Pinpoint the cell where the given text exists, returning its [X, Y] midpoint coordinate. 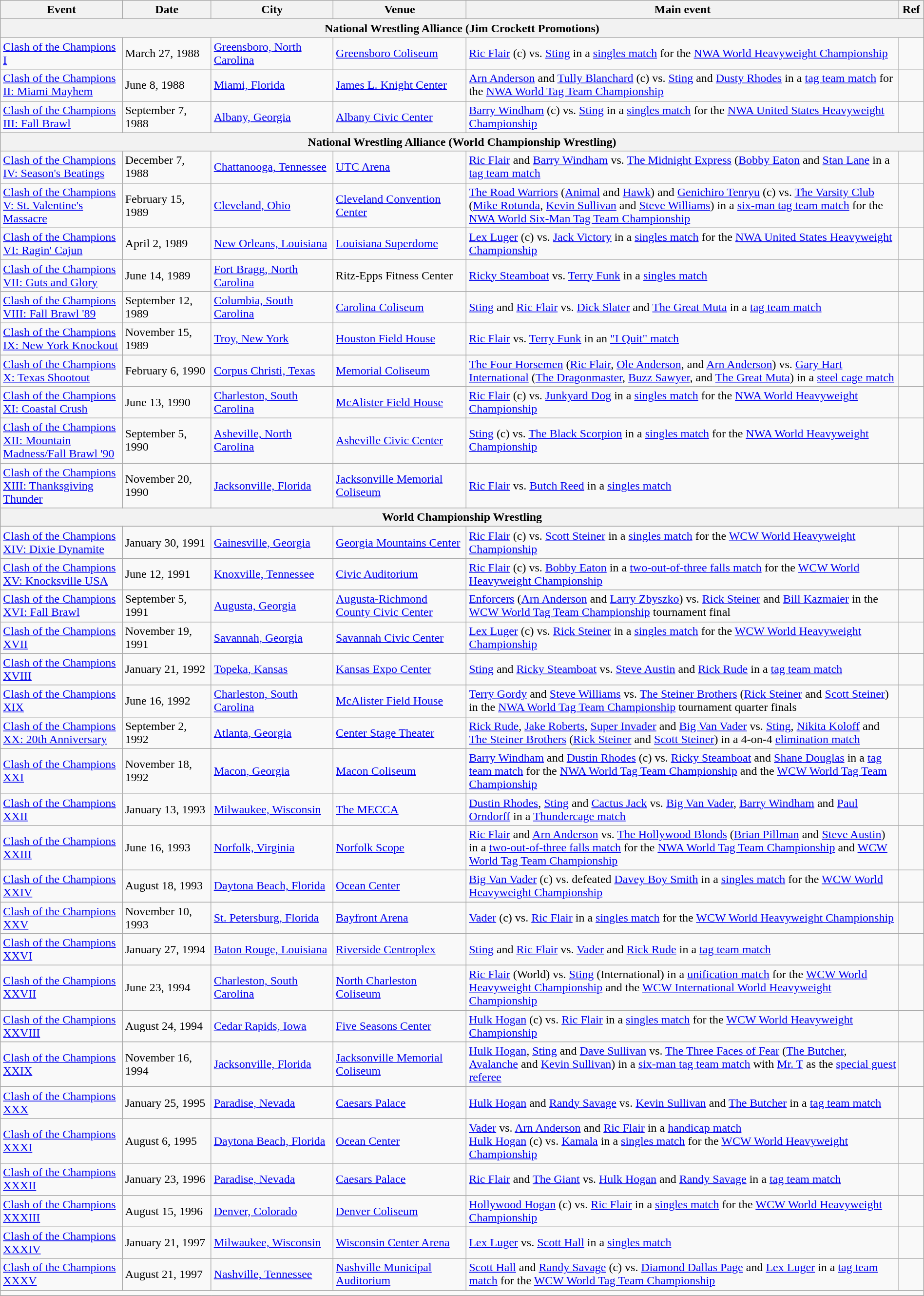
Clash of the Champions XIII: Thanksgiving Thunder [61, 486]
Savannah Civic Center [400, 638]
Clash of the Champions XVI: Fall Brawl [61, 606]
Macon, Georgia [272, 771]
James L. Knight Center [400, 85]
Clash of the Champions III: Fall Brawl [61, 117]
Cedar Rapids, Iowa [272, 1026]
August 15, 1996 [167, 1211]
August 21, 1997 [167, 1275]
Ric Flair (c) vs. Sting in a singles match for the NWA World Heavyweight Championship [683, 54]
June 12, 1991 [167, 574]
Memorial Coliseum [400, 371]
Cleveland Convention Center [400, 205]
Clash of the Champions XV: Knocksville USA [61, 574]
Lex Luger vs. Scott Hall in a singles match [683, 1242]
Miami, Florida [272, 85]
Clash of the Champions IV: Season's Beatings [61, 167]
Ric Flair vs. Butch Reed in a singles match [683, 486]
Clash of the Champions XVIII [61, 669]
Georgia Mountains Center [400, 542]
The MECCA [400, 809]
Savannah, Georgia [272, 638]
Five Seasons Center [400, 1026]
Clash of the Champions XXV [61, 918]
Vader (c) vs. Ric Flair in a singles match for the WCW World Heavyweight Championship [683, 918]
Clash of the Champions XIV: Dixie Dynamite [61, 542]
Asheville Civic Center [400, 441]
Big Van Vader (c) vs. defeated Davey Boy Smith in a singles match for the WCW World Heavyweight Championship [683, 885]
Atlanta, Georgia [272, 732]
June 8, 1988 [167, 85]
Corpus Christi, Texas [272, 371]
Denver Coliseum [400, 1211]
Augusta-Richmond County Civic Center [400, 606]
November 10, 1993 [167, 918]
National Wrestling Alliance (World Championship Wrestling) [462, 142]
Arn Anderson and Tully Blanchard (c) vs. Sting and Dusty Rhodes in a tag team match for the NWA World Tag Team Championship [683, 85]
Ric Flair and Barry Windham vs. The Midnight Express (Bobby Eaton and Stan Lane in a tag team match [683, 167]
September 7, 1988 [167, 117]
Clash of the Champions XXIII [61, 847]
Sting (c) vs. The Black Scorpion in a singles match for the NWA World Heavyweight Championship [683, 441]
January 21, 1992 [167, 669]
Greensboro Coliseum [400, 54]
Clash of the Champions XVII [61, 638]
Clash of the Champions XXXIII [61, 1211]
Augusta, Georgia [272, 606]
January 23, 1996 [167, 1179]
Sting and Ricky Steamboat vs. Steve Austin and Rick Rude in a tag team match [683, 669]
Clash of the Champions X: Texas Shootout [61, 371]
Clash of the Champions XXIX [61, 1064]
Clash of the Champions XII: Mountain Madness/Fall Brawl '90 [61, 441]
Greensboro, North Carolina [272, 54]
January 25, 1995 [167, 1103]
Clash of the Champions II: Miami Mayhem [61, 85]
Hulk Hogan (c) vs. Ric Flair in a singles match for the WCW World Heavyweight Championship [683, 1026]
UTC Arena [400, 167]
North Charleston Coliseum [400, 988]
Sting and Ric Flair vs. Vader and Rick Rude in a tag team match [683, 950]
Columbia, South Carolina [272, 307]
Bayfront Arena [400, 918]
Hollywood Hogan (c) vs. Ric Flair in a singles match for the WCW World Heavyweight Championship [683, 1211]
Fort Bragg, North Carolina [272, 275]
January 13, 1993 [167, 809]
Clash of the Champions XXXV [61, 1275]
Nashville, Tennessee [272, 1275]
September 2, 1992 [167, 732]
City [272, 10]
December 7, 1988 [167, 167]
Enforcers (Arn Anderson and Larry Zbyszko) vs. Rick Steiner and Bill Kazmaier in the WCW World Tag Team Championship tournament final [683, 606]
Topeka, Kansas [272, 669]
September 12, 1989 [167, 307]
Ric Flair (c) vs. Junkyard Dog in a singles match for the NWA World Heavyweight Championship [683, 403]
November 18, 1992 [167, 771]
Clash of the Champions XXIV [61, 885]
Clash of the Champions XXII [61, 809]
Vader vs. Arn Anderson and Ric Flair in a handicap matchHulk Hogan (c) vs. Kamala in a singles match for the WCW World Heavyweight Championship [683, 1141]
Chattanooga, Tennessee [272, 167]
Clash of the Champions XI: Coastal Crush [61, 403]
Clash of the Champions VIII: Fall Brawl '89 [61, 307]
January 21, 1997 [167, 1242]
February 6, 1990 [167, 371]
February 15, 1989 [167, 205]
January 30, 1991 [167, 542]
Kansas Expo Center [400, 669]
Clash of the Champions XXVII [61, 988]
National Wrestling Alliance (Jim Crockett Promotions) [462, 28]
November 19, 1991 [167, 638]
Clash of the Champions XXX [61, 1103]
June 23, 1994 [167, 988]
New Orleans, Louisiana [272, 244]
Clash of the Champions XXXII [61, 1179]
Albany Civic Center [400, 117]
Dustin Rhodes, Sting and Cactus Jack vs. Big Van Vader, Barry Windham and Paul Orndorff in a Thundercage match [683, 809]
Riverside Centroplex [400, 950]
Clash of the Champions VI: Ragin' Cajun [61, 244]
Civic Auditorium [400, 574]
World Championship Wrestling [462, 517]
June 13, 1990 [167, 403]
Nashville Municipal Auditorium [400, 1275]
Sting and Ric Flair vs. Dick Slater and The Great Muta in a tag team match [683, 307]
Clash of the Champions XXVIII [61, 1026]
Clash of the Champions XXI [61, 771]
Clash of the Champions I [61, 54]
August 6, 1995 [167, 1141]
Denver, Colorado [272, 1211]
Troy, New York [272, 338]
Ricky Steamboat vs. Terry Funk in a singles match [683, 275]
Cleveland, Ohio [272, 205]
Clash of the Champions XX: 20th Anniversary [61, 732]
Houston Field House [400, 338]
Clash of the Champions XXXI [61, 1141]
August 18, 1993 [167, 885]
November 16, 1994 [167, 1064]
March 27, 1988 [167, 54]
January 27, 1994 [167, 950]
Albany, Georgia [272, 117]
September 5, 1990 [167, 441]
Lex Luger (c) vs. Jack Victory in a singles match for the NWA United States Heavyweight Championship [683, 244]
Wisconsin Center Arena [400, 1242]
Ref [911, 10]
November 15, 1989 [167, 338]
Barry Windham (c) vs. Sting in a singles match for the NWA United States Heavyweight Championship [683, 117]
Ric Flair (c) vs. Bobby Eaton in a two-out-of-three falls match for the WCW World Heavyweight Championship [683, 574]
September 5, 1991 [167, 606]
Norfolk, Virginia [272, 847]
Scott Hall and Randy Savage (c) vs. Diamond Dallas Page and Lex Luger in a tag team match for the WCW World Tag Team Championship [683, 1275]
Venue [400, 10]
Knoxville, Tennessee [272, 574]
Clash of the Champions V: St. Valentine's Massacre [61, 205]
June 14, 1989 [167, 275]
Clash of the Champions XIX [61, 701]
Clash of the Champions VII: Guts and Glory [61, 275]
June 16, 1993 [167, 847]
Ric Flair vs. Terry Funk in an "I Quit" match [683, 338]
Norfolk Scope [400, 847]
August 24, 1994 [167, 1026]
Louisiana Superdome [400, 244]
Event [61, 10]
Clash of the Champions XXVI [61, 950]
April 2, 1989 [167, 244]
Carolina Coliseum [400, 307]
Ric Flair and The Giant vs. Hulk Hogan and Randy Savage in a tag team match [683, 1179]
Asheville, North Carolina [272, 441]
Date [167, 10]
Macon Coliseum [400, 771]
June 16, 1992 [167, 701]
St. Petersburg, Florida [272, 918]
November 20, 1990 [167, 486]
Hulk Hogan and Randy Savage vs. Kevin Sullivan and The Butcher in a tag team match [683, 1103]
Clash of the Champions IX: New York Knockout [61, 338]
Center Stage Theater [400, 732]
Baton Rouge, Louisiana [272, 950]
Main event [683, 10]
Gainesville, Georgia [272, 542]
Ritz-Epps Fitness Center [400, 275]
Ric Flair (c) vs. Scott Steiner in a singles match for the WCW World Heavyweight Championship [683, 542]
Lex Luger (c) vs. Rick Steiner in a singles match for the WCW World Heavyweight Championship [683, 638]
Clash of the Champions XXXIV [61, 1242]
